Search for the cell housing the specified text and yield its [x, y] center coordinate. 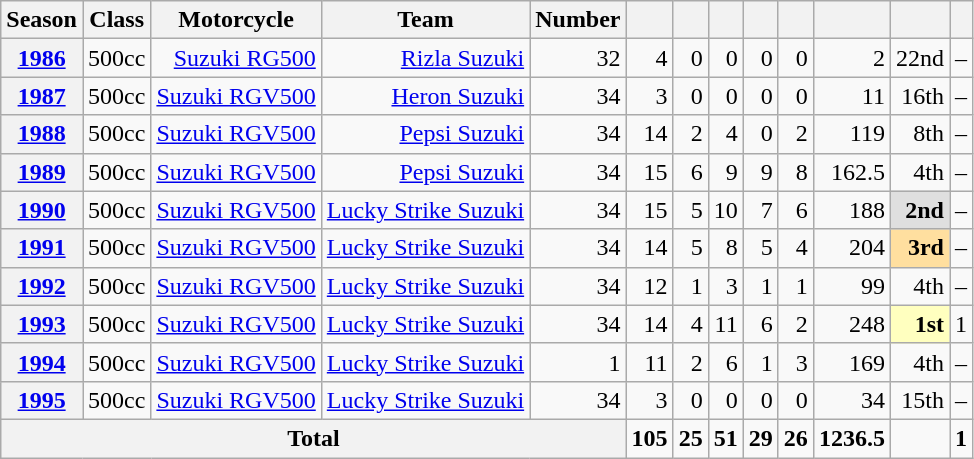
Number [578, 20]
1990 [42, 210]
162.5 [852, 172]
Total [314, 438]
Heron Suzuki [425, 96]
Rizla Suzuki [425, 58]
1989 [42, 172]
Motorcycle [236, 20]
51 [726, 438]
204 [852, 248]
99 [852, 286]
10 [726, 210]
1994 [42, 362]
Suzuki RG500 [236, 58]
29 [760, 438]
1987 [42, 96]
25 [690, 438]
8th [920, 134]
1992 [42, 286]
2nd [920, 210]
15th [920, 400]
1236.5 [852, 438]
7 [760, 210]
169 [852, 362]
1993 [42, 324]
26 [796, 438]
248 [852, 324]
119 [852, 134]
22nd [920, 58]
1st [920, 324]
12 [650, 286]
32 [578, 58]
1988 [42, 134]
1991 [42, 248]
3rd [920, 248]
188 [852, 210]
Season [42, 20]
1986 [42, 58]
16th [920, 96]
105 [650, 438]
Class [116, 20]
1995 [42, 400]
Team [425, 20]
